Scan for the cell matching the given text and deliver its (x, y) coordinate at center. 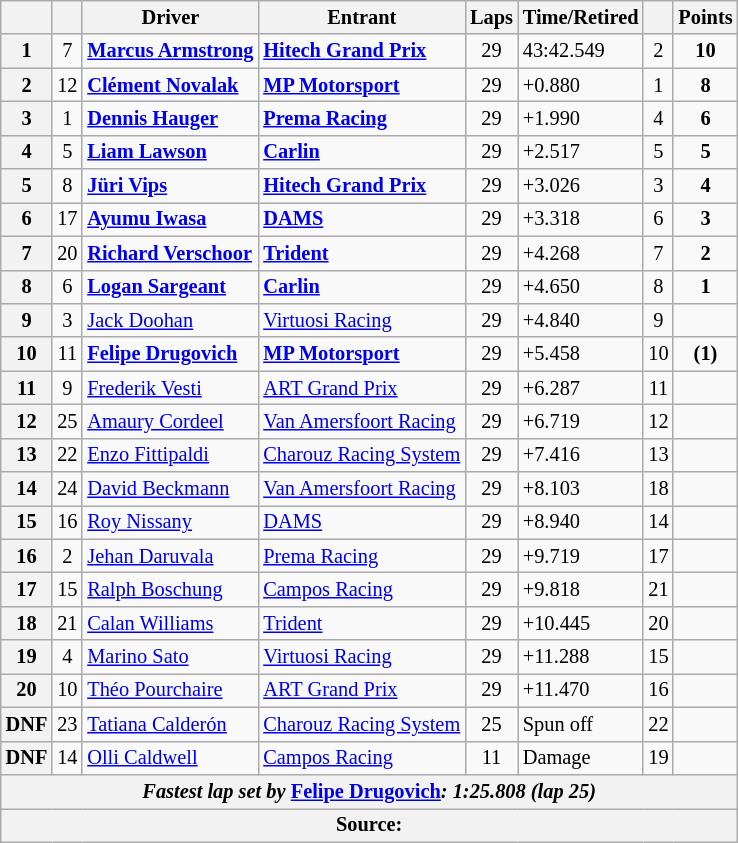
Points (705, 17)
Damage (581, 758)
Jack Doohan (170, 320)
+4.268 (581, 253)
Ayumu Iwasa (170, 219)
+3.026 (581, 186)
+2.517 (581, 152)
(1) (705, 354)
Richard Verschoor (170, 253)
Marcus Armstrong (170, 51)
Dennis Hauger (170, 118)
+4.650 (581, 287)
David Beckmann (170, 489)
Liam Lawson (170, 152)
Théo Pourchaire (170, 690)
+8.103 (581, 489)
+9.818 (581, 589)
Driver (170, 17)
Amaury Cordeel (170, 421)
+3.318 (581, 219)
Jehan Daruvala (170, 556)
+4.840 (581, 320)
Clément Novalak (170, 85)
Entrant (362, 17)
24 (67, 489)
+1.990 (581, 118)
Enzo Fittipaldi (170, 455)
+11.470 (581, 690)
43:42.549 (581, 51)
+6.287 (581, 388)
Source: (370, 825)
Time/Retired (581, 17)
+11.288 (581, 657)
Logan Sargeant (170, 287)
+0.880 (581, 85)
Spun off (581, 724)
Frederik Vesti (170, 388)
+10.445 (581, 623)
Calan Williams (170, 623)
Tatiana Calderón (170, 724)
+6.719 (581, 421)
Laps (492, 17)
Ralph Boschung (170, 589)
+8.940 (581, 522)
+9.719 (581, 556)
Felipe Drugovich (170, 354)
Fastest lap set by Felipe Drugovich: 1:25.808 (lap 25) (370, 791)
+7.416 (581, 455)
Marino Sato (170, 657)
Roy Nissany (170, 522)
Olli Caldwell (170, 758)
+5.458 (581, 354)
Jüri Vips (170, 186)
23 (67, 724)
